Locate the cell with the specified text and output its (X, Y) center coordinate. 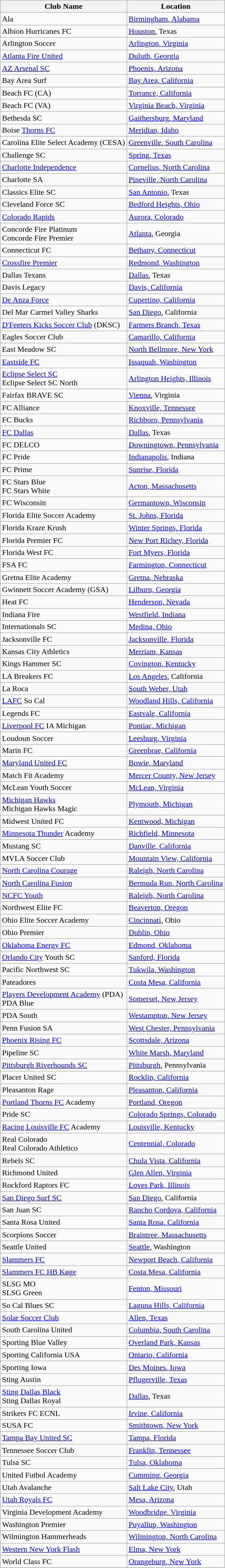
Real ColoradoReal Colorado Athletico (64, 1144)
Camarillo, California (176, 337)
Beach FC (CA) (64, 93)
Challenge SC (64, 155)
Beaverton, Oregon (176, 908)
Indiana Fire (64, 614)
White Marsh, Maryland (176, 1053)
Merriam, Kansas (176, 652)
Phoenix Rising FC (64, 1040)
Utah Royals FC (64, 1500)
South Carolina United (64, 1330)
Penn Fusion SA (64, 1028)
Glen Allen, Virginia (176, 1173)
Laguna Hills, California (176, 1305)
Sanford, Florida (176, 957)
Issaquah, Washington (176, 362)
Kansas City Athletics (64, 652)
Duluth, Georgia (176, 56)
Gretna, Nebraska (176, 577)
Tampa Bay United SC (64, 1438)
Mesa, Arizona (176, 1500)
Sting Austin (64, 1379)
McLean Youth Soccer (64, 788)
Plymouth, Michigan (176, 804)
Arlington Soccer (64, 44)
Crossfire Premier (64, 263)
Cornelius, North Carolina (176, 167)
FC Alliance (64, 408)
Colorado Rapids (64, 217)
Birmingham, Alabama (176, 19)
Florida Kraze Krush (64, 528)
Greenville, South Carolina (176, 142)
Centennial, Colorado (176, 1144)
Salt Lake City, Utah (176, 1487)
FC DELCO (64, 445)
Scorpions Soccer (64, 1235)
Kentwood, Michigan (176, 821)
AZ Arsenal SC (64, 68)
Houston, Texas (176, 31)
Allen, Texas (176, 1318)
Aurora, Colorado (176, 217)
Florida Premier FC (64, 540)
MVLA Soccer Club (64, 858)
Arlington, Virginia (176, 44)
Santa Rosa, California (176, 1222)
Kings Hammer SC (64, 664)
FC Stars BlueFC Stars White (64, 486)
Seattle, Washington (176, 1247)
Location (176, 7)
LA Breakers FC (64, 676)
Northwest Elite FC (64, 908)
Pleasanton, California (176, 1090)
Legends FC (64, 713)
Slammers FC (64, 1259)
Sunrise, Florida (176, 469)
Solar Soccer Club (64, 1318)
Jacksonville, Florida (176, 639)
Woodland Hills, California (176, 701)
Racing Louisville FC Academy (64, 1127)
Davis, California (176, 287)
Pacific Northwest SC (64, 969)
Marin FC (64, 750)
Indianapolis, Indiana (176, 457)
Ohio Premier (64, 932)
De Anza Force (64, 300)
Winter Springs, Florida (176, 528)
Mountain View, California (176, 858)
Franklin, Tennessee (176, 1450)
Pleasanton Rage (64, 1090)
Slammers FC HB Køge (64, 1272)
Virginia Development Academy (64, 1512)
Columbia, South Carolina (176, 1330)
Redmond, Washington (176, 263)
Sporting California USA (64, 1355)
Braintree, Massachusetts (176, 1235)
FC Pride (64, 457)
Heat FC (64, 602)
San Diego Surf SC (64, 1197)
Dallas Texans (64, 275)
Lilburn, Georgia (176, 590)
Connecticut FC (64, 250)
Charlotte Independence (64, 167)
Atlanta, Georgia (176, 233)
Downingtown, Pennsylvania (176, 445)
Wilmington, North Carolina (176, 1537)
Pittsburgh Riverhounds SC (64, 1065)
FC Prime (64, 469)
East Meadow SC (64, 349)
Maryland United FC (64, 763)
Beach FC (VA) (64, 105)
Rancho Cordova, California (176, 1210)
Gwinnett Soccer Academy (GSA) (64, 590)
Washington Premier (64, 1524)
Overland Park, Kansas (176, 1342)
Santa Rosa United (64, 1222)
Minnesota Thunder Academy (64, 834)
LAFC So Cal (64, 701)
Pineville, North Carolina (176, 180)
Germantown, Wisconsin (176, 503)
Midwest United FC (64, 821)
Cincinnati, Ohio (176, 920)
Sporting Iowa (64, 1367)
Pipeline SC (64, 1053)
New Port Richey, Florida (176, 540)
Meridian, Idaho (176, 130)
Farmers Branch, Texas (176, 324)
Sting Dallas BlackSting Dallas Royal (64, 1396)
SUSA FC (64, 1426)
Henderson, Nevada (176, 602)
Seattle United (64, 1247)
Pflugerville, Texas (176, 1379)
Chula Vista, California (176, 1160)
SLSG MOSLSG Green (64, 1289)
Western New York Flash (64, 1549)
South Weber, Utah (176, 689)
Florida West FC (64, 552)
Arlington Heights, Illinois (176, 378)
Ohio Elite Soccer Academy (64, 920)
Pontiac, Michigan (176, 726)
Ontario, California (176, 1355)
Danville, California (176, 846)
Gaithersburg, Maryland (176, 118)
Wilmington Hammerheads (64, 1537)
Davis Legacy (64, 287)
Spring, Texas (176, 155)
Torrance, California (176, 93)
Edmond, Oklahoma (176, 945)
Michigan HawksMichigan Hawks Magic (64, 804)
Greenbrae, California (176, 750)
Richmond United (64, 1173)
Medina, Ohio (176, 627)
Concorde Fire PlatinumConcorde Fire Premier (64, 233)
Pittsburgh, Pennsylvania (176, 1065)
Atlanta Fire United (64, 56)
NCFC Youth (64, 895)
Rebels SC (64, 1160)
Bedford Heights, Ohio (176, 204)
Mercer County, New Jersey (176, 775)
Newport Beach, California (176, 1259)
Ala (64, 19)
Covington, Kentucky (176, 664)
North Bellmore, New York (176, 349)
Sporting Blue Valley (64, 1342)
La Roca (64, 689)
Internationals SC (64, 627)
Somerset, New Jersey (176, 999)
Pateadores (64, 982)
Match Fit Academy (64, 775)
Irvine, California (176, 1413)
Strikers FC ECNL (64, 1413)
Bethany, Connecticut (176, 250)
Phoenix, Arizona (176, 68)
Pride SC (64, 1114)
Eagles Soccer Club (64, 337)
Mustang SC (64, 846)
United Futbol Academy (64, 1475)
Fairfax BRAVE SC (64, 395)
North Carolina Fusion (64, 883)
Club Name (64, 7)
Portland Thorns FC Academy (64, 1102)
Farmington, Connecticut (176, 565)
Eastvale, California (176, 713)
Colorado Springs, Colorado (176, 1114)
Richboro, Pennsylvania (176, 420)
Florida Elite Soccer Academy (64, 515)
Fenton, Missouri (176, 1289)
Cupertino, California (176, 300)
Acton, Massachusetts (176, 486)
Tulsa, Oklahoma (176, 1463)
Tennessee Soccer Club (64, 1450)
FSA FC (64, 565)
FC Wisconsin (64, 503)
Rockford Raptors FC (64, 1185)
Gretna Elite Academy (64, 577)
FC Dallas (64, 432)
Elma, New York (176, 1549)
West Chester, Pennsylvania (176, 1028)
San Juan SC (64, 1210)
Des Moines, Iowa (176, 1367)
Smithtown, New York (176, 1426)
McLean, Virginia (176, 788)
World Class FC (64, 1561)
Players Development Academy (PDA)PDA Blue (64, 999)
Loudoun Soccer (64, 738)
Louisville, Kentucky (176, 1127)
Fort Myers, Florida (176, 552)
Portland, Oregon (176, 1102)
Classics Elite SC (64, 192)
PDA South (64, 1016)
San Antonio, Texas (176, 192)
D'Feeters Kicks Soccer Club (DKSC) (64, 324)
Rocklin, California (176, 1077)
Orlando City Youth SC (64, 957)
Albion Hurricanes FC (64, 31)
FC Bucks (64, 420)
Bowie, Maryland (176, 763)
Cleveland Force SC (64, 204)
Eastside FC (64, 362)
Westampton, New Jersey (176, 1016)
Carolina Elite Select Academy (CESA) (64, 142)
Bethesda SC (64, 118)
Bay Area Surf (64, 81)
Oklahoma Energy FC (64, 945)
Del Mar Carmel Valley Sharks (64, 312)
Knoxville, Tennessee (176, 408)
Puyallup, Washington (176, 1524)
Tulsa SC (64, 1463)
Los Angeles, California (176, 676)
Eclipse Select SCEclipse Select SC North (64, 378)
Tampa, Florida (176, 1438)
Loves Park, Illinois (176, 1185)
Cumming, Georgia (176, 1475)
Leesburg, Virginia (176, 738)
Westfield, Indiana (176, 614)
Vienna, Virginia (176, 395)
Virginia Beach, Virginia (176, 105)
Utah Avalanche (64, 1487)
Bermuda Run, North Carolina (176, 883)
Orangeburg, New York (176, 1561)
Charlotte SA (64, 180)
Tukwila, Washington (176, 969)
St. Johns, Florida (176, 515)
Jacksonville FC (64, 639)
Richfield, Minnesota (176, 834)
Boise Thorns FC (64, 130)
Woodbridge, Virginia (176, 1512)
Dublin, Ohio (176, 932)
Bay Area, California (176, 81)
So Cal Blues SC (64, 1305)
Liverpool FC IA Michigan (64, 726)
Placer United SC (64, 1077)
Scottsdale, Arizona (176, 1040)
North Carolina Courage (64, 871)
